Search for the cell housing the specified text and yield its (x, y) center coordinate. 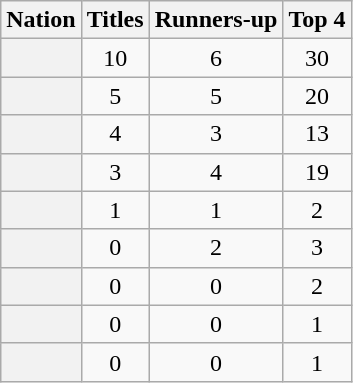
Runners-up (216, 20)
Titles (115, 20)
6 (216, 58)
Top 4 (317, 20)
19 (317, 172)
13 (317, 134)
10 (115, 58)
Nation (41, 20)
30 (317, 58)
20 (317, 96)
